Return [x, y] of the center of cell containing provided text 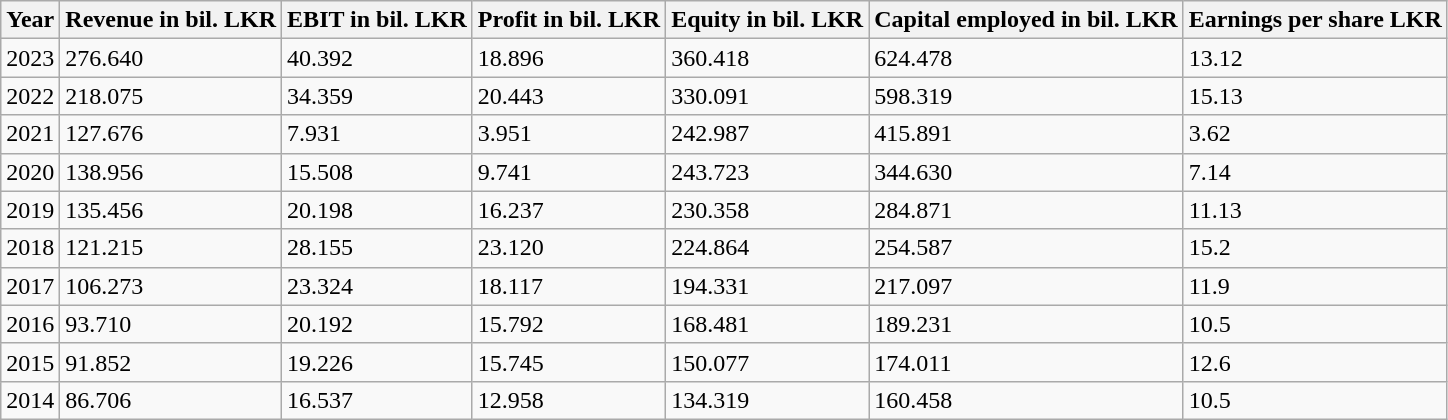
2015 [30, 362]
624.478 [1026, 58]
Equity in bil. LKR [768, 20]
15.2 [1315, 248]
242.987 [768, 134]
121.215 [171, 248]
18.896 [568, 58]
106.273 [171, 286]
276.640 [171, 58]
254.587 [1026, 248]
284.871 [1026, 210]
86.706 [171, 400]
11.13 [1315, 210]
7.14 [1315, 172]
2016 [30, 324]
Earnings per share LKR [1315, 20]
360.418 [768, 58]
598.319 [1026, 96]
243.723 [768, 172]
135.456 [171, 210]
11.9 [1315, 286]
28.155 [378, 248]
230.358 [768, 210]
93.710 [171, 324]
344.630 [1026, 172]
2023 [30, 58]
194.331 [768, 286]
19.226 [378, 362]
330.091 [768, 96]
23.120 [568, 248]
189.231 [1026, 324]
Revenue in bil. LKR [171, 20]
20.192 [378, 324]
218.075 [171, 96]
16.537 [378, 400]
Capital employed in bil. LKR [1026, 20]
2022 [30, 96]
15.508 [378, 172]
91.852 [171, 362]
15.745 [568, 362]
3.951 [568, 134]
Year [30, 20]
13.12 [1315, 58]
16.237 [568, 210]
20.198 [378, 210]
2014 [30, 400]
217.097 [1026, 286]
174.011 [1026, 362]
12.6 [1315, 362]
EBIT in bil. LKR [378, 20]
20.443 [568, 96]
40.392 [378, 58]
3.62 [1315, 134]
7.931 [378, 134]
2020 [30, 172]
138.956 [171, 172]
134.319 [768, 400]
2021 [30, 134]
2019 [30, 210]
Profit in bil. LKR [568, 20]
415.891 [1026, 134]
160.458 [1026, 400]
2018 [30, 248]
150.077 [768, 362]
168.481 [768, 324]
23.324 [378, 286]
15.792 [568, 324]
2017 [30, 286]
34.359 [378, 96]
127.676 [171, 134]
12.958 [568, 400]
18.117 [568, 286]
15.13 [1315, 96]
224.864 [768, 248]
9.741 [568, 172]
